For the text-containing cell, return its midpoint in [x, y] coordinate format. 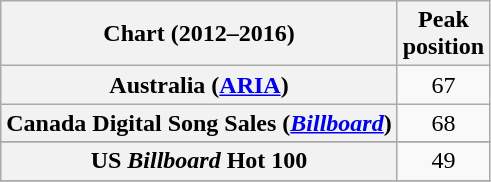
Peakposition [443, 34]
Chart (2012–2016) [199, 34]
67 [443, 85]
49 [443, 161]
68 [443, 123]
Canada Digital Song Sales (Billboard) [199, 123]
US Billboard Hot 100 [199, 161]
Australia (ARIA) [199, 85]
